From the cell containing the given text, extract its center point as [X, Y] coordinate. 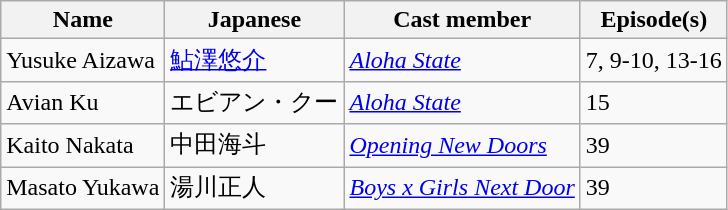
Boys x Girls Next Door [462, 188]
Yusuke Aizawa [83, 60]
Opening New Doors [462, 146]
中田海斗 [254, 146]
エビアン・クー [254, 102]
Kaito Nakata [83, 146]
Japanese [254, 20]
Cast member [462, 20]
15 [654, 102]
鮎澤悠介 [254, 60]
Episode(s) [654, 20]
Masato Yukawa [83, 188]
7, 9-10, 13-16 [654, 60]
Avian Ku [83, 102]
湯川正人 [254, 188]
Name [83, 20]
